Return (X, Y) of the center of cell containing provided text 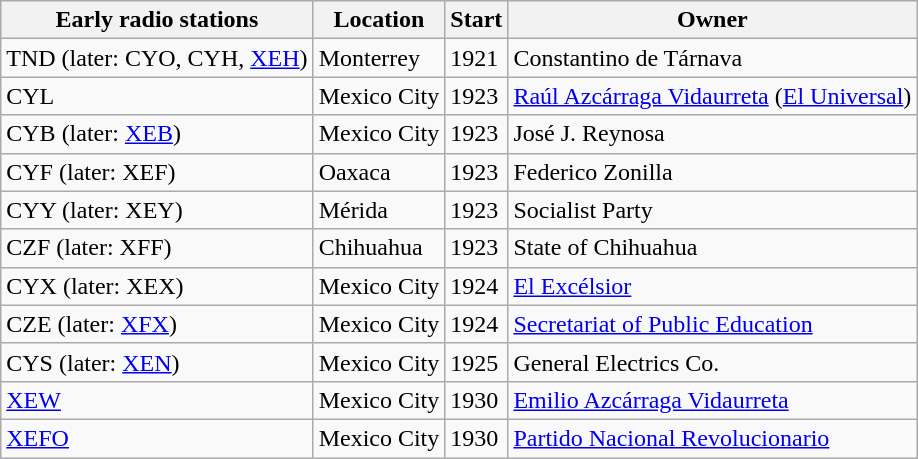
Emilio Azcárraga Vidaurreta (712, 400)
XEFO (157, 438)
Partido Nacional Revolucionario (712, 438)
Start (476, 20)
Owner (712, 20)
1921 (476, 58)
Monterrey (379, 58)
Federico Zonilla (712, 172)
Secretariat of Public Education (712, 324)
Early radio stations (157, 20)
CYF (later: XEF) (157, 172)
Raúl Azcárraga Vidaurreta (El Universal) (712, 96)
Oaxaca (379, 172)
CYB (later: XEB) (157, 134)
TND (later: CYO, CYH, XEH) (157, 58)
CYS (later: XEN) (157, 362)
State of Chihuahua (712, 248)
XEW (157, 400)
CZF (later: XFF) (157, 248)
Chihuahua (379, 248)
Socialist Party (712, 210)
CYY (later: XEY) (157, 210)
Constantino de Tárnava (712, 58)
El Excélsior (712, 286)
Mérida (379, 210)
CZE (later: XFX) (157, 324)
CYX (later: XEX) (157, 286)
1925 (476, 362)
CYL (157, 96)
José J. Reynosa (712, 134)
General Electrics Co. (712, 362)
Location (379, 20)
